Pinpoint the cell where the given text exists, returning its (X, Y) midpoint coordinate. 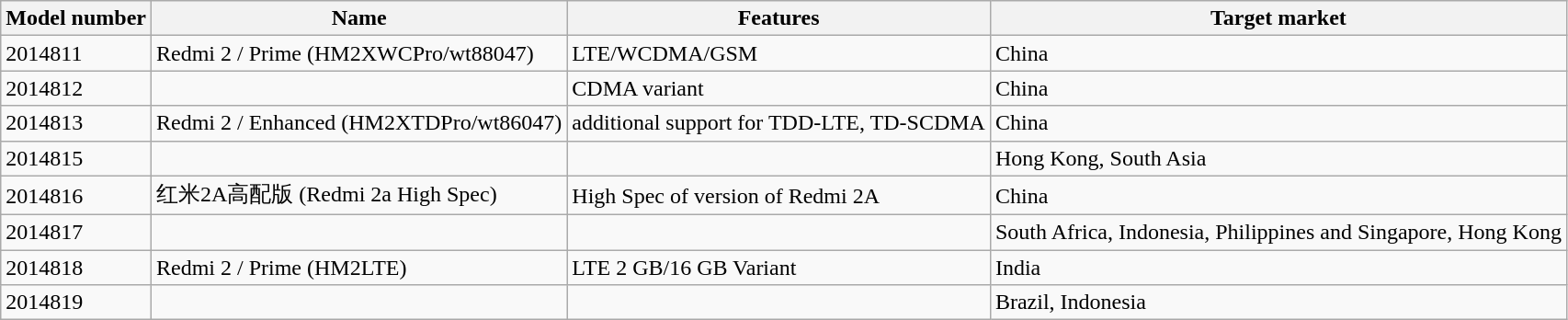
Brazil, Indonesia (1278, 303)
Features (779, 18)
2014819 (76, 303)
Hong Kong, South Asia (1278, 158)
2014811 (76, 53)
2014817 (76, 233)
2014815 (76, 158)
红米2A高配版 (Redmi 2a High Spec) (358, 195)
Redmi 2 / Prime (HM2LTE) (358, 268)
2014816 (76, 195)
2014812 (76, 88)
2014813 (76, 123)
additional support for TDD-LTE, TD-SCDMA (779, 123)
LTE 2 GB/16 GB Variant (779, 268)
Redmi 2 / Enhanced (HM2XTDPro/wt86047) (358, 123)
Name (358, 18)
Model number (76, 18)
LTE/WCDMA/GSM (779, 53)
South Africa, Indonesia, Philippines and Singapore, Hong Kong (1278, 233)
High Spec of version of Redmi 2A (779, 195)
Target market (1278, 18)
India (1278, 268)
2014818 (76, 268)
Redmi 2 / Prime (HM2XWCPro/wt88047) (358, 53)
CDMA variant (779, 88)
